From the cell containing the given text, extract its center point as [x, y] coordinate. 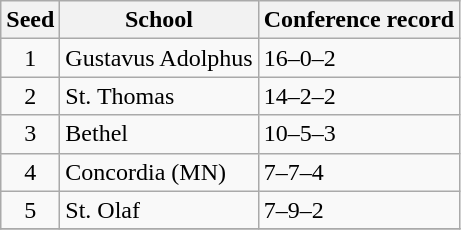
Seed [30, 20]
3 [30, 134]
Conference record [358, 20]
1 [30, 58]
Bethel [159, 134]
School [159, 20]
16–0–2 [358, 58]
14–2–2 [358, 96]
Gustavus Adolphus [159, 58]
7–7–4 [358, 172]
7–9–2 [358, 210]
St. Thomas [159, 96]
5 [30, 210]
10–5–3 [358, 134]
Concordia (MN) [159, 172]
St. Olaf [159, 210]
4 [30, 172]
2 [30, 96]
